Determine the [x, y] coordinate at the center of the cell enclosing the given text.  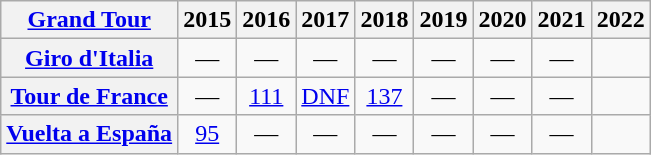
2020 [502, 20]
DNF [326, 96]
Giro d'Italia [90, 58]
Grand Tour [90, 20]
137 [384, 96]
2016 [266, 20]
2015 [208, 20]
Tour de France [90, 96]
2019 [444, 20]
Vuelta a España [90, 134]
2018 [384, 20]
2021 [562, 20]
111 [266, 96]
2022 [620, 20]
2017 [326, 20]
95 [208, 134]
